Capture the cell that displays the provided text and extract its [x, y] central coordinate. 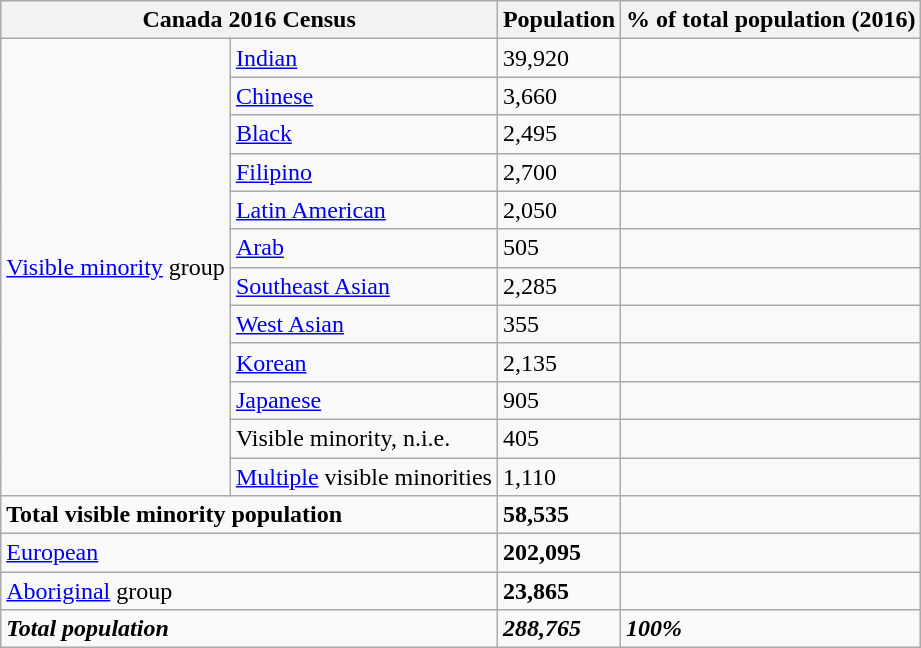
Visible minority group [116, 268]
2,285 [558, 286]
2,135 [558, 362]
202,095 [558, 553]
European [250, 553]
Latin American [364, 210]
Korean [364, 362]
West Asian [364, 324]
Southeast Asian [364, 286]
355 [558, 324]
100% [771, 629]
23,865 [558, 591]
905 [558, 400]
3,660 [558, 96]
Canada 2016 Census [250, 20]
1,110 [558, 477]
Visible minority, n.i.e. [364, 438]
% of total population (2016) [771, 20]
Black [364, 134]
2,700 [558, 172]
58,535 [558, 515]
505 [558, 248]
Arab [364, 248]
39,920 [558, 58]
Filipino [364, 172]
Total population [250, 629]
288,765 [558, 629]
Indian [364, 58]
2,495 [558, 134]
2,050 [558, 210]
Aboriginal group [250, 591]
405 [558, 438]
Population [558, 20]
Total visible minority population [250, 515]
Multiple visible minorities [364, 477]
Japanese [364, 400]
Chinese [364, 96]
